Capture the cell that displays the provided text and extract its [X, Y] central coordinate. 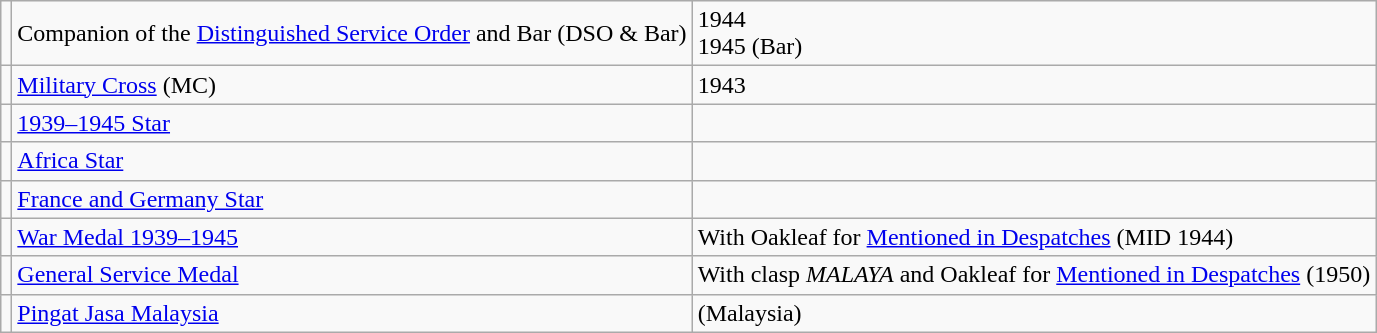
War Medal 1939–1945 [352, 237]
With clasp MALAYA and Oakleaf for Mentioned in Despatches (1950) [1034, 275]
Africa Star [352, 161]
19441945 (Bar) [1034, 34]
(Malaysia) [1034, 313]
General Service Medal [352, 275]
Military Cross (MC) [352, 85]
Pingat Jasa Malaysia [352, 313]
France and Germany Star [352, 199]
With Oakleaf for Mentioned in Despatches (MID 1944) [1034, 237]
1939–1945 Star [352, 123]
Companion of the Distinguished Service Order and Bar (DSO & Bar) [352, 34]
1943 [1034, 85]
